Extract the [x, y] coordinate from the center of the cell holding the provided text.  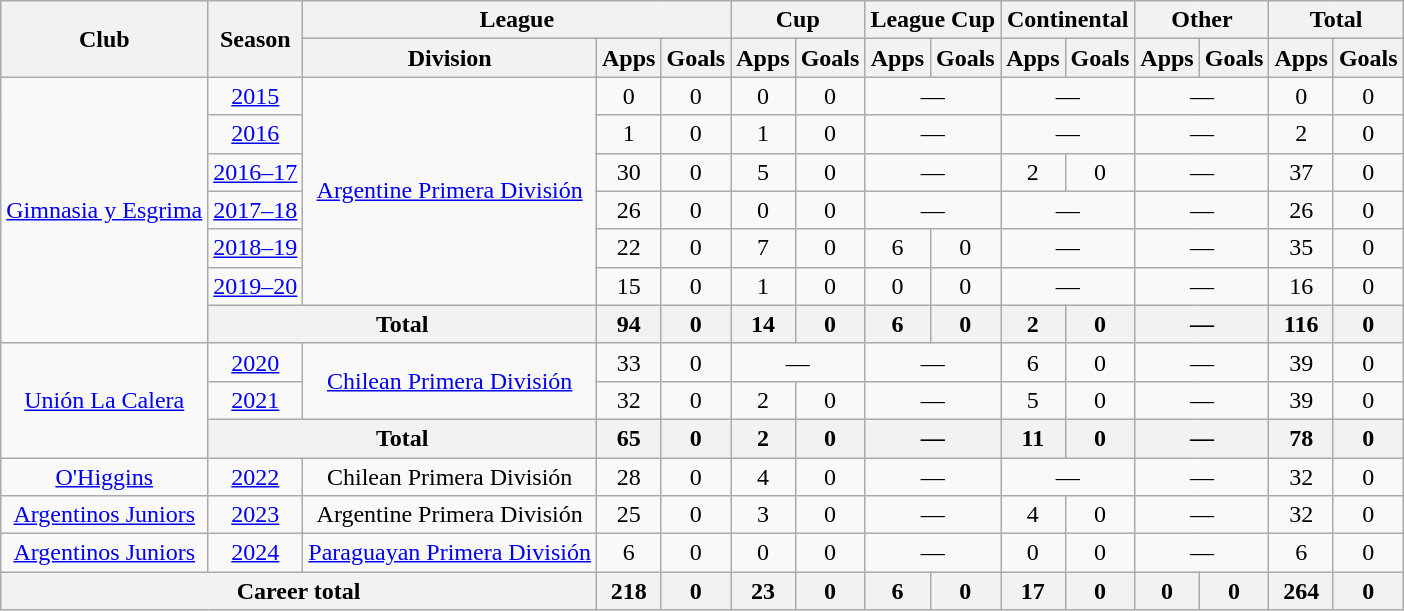
2016 [256, 134]
218 [629, 591]
22 [629, 248]
2024 [256, 553]
28 [629, 477]
2015 [256, 96]
League [517, 20]
37 [1301, 172]
3 [763, 515]
11 [1033, 438]
264 [1301, 591]
League Cup [933, 20]
Cup [798, 20]
2016–17 [256, 172]
15 [629, 286]
Paraguayan Primera División [450, 553]
Unión La Calera [104, 400]
Division [450, 58]
65 [629, 438]
116 [1301, 324]
2019–20 [256, 286]
7 [763, 248]
35 [1301, 248]
33 [629, 362]
30 [629, 172]
Season [256, 39]
O'Higgins [104, 477]
2021 [256, 400]
2022 [256, 477]
25 [629, 515]
2020 [256, 362]
Other [1202, 20]
2017–18 [256, 210]
17 [1033, 591]
Gimnasia y Esgrima [104, 210]
14 [763, 324]
2023 [256, 515]
Continental [1068, 20]
23 [763, 591]
16 [1301, 286]
2018–19 [256, 248]
94 [629, 324]
Club [104, 39]
Career total [299, 591]
78 [1301, 438]
